Locate the cell with the specified text and output its [X, Y] center coordinate. 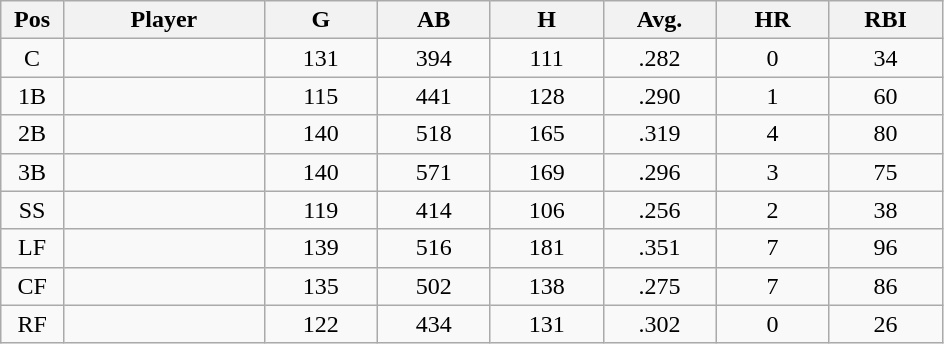
75 [886, 172]
.282 [660, 58]
80 [886, 134]
165 [546, 134]
516 [434, 248]
2 [772, 210]
571 [434, 172]
434 [434, 324]
RF [32, 324]
.351 [660, 248]
Avg. [660, 20]
AB [434, 20]
414 [434, 210]
169 [546, 172]
H [546, 20]
SS [32, 210]
1B [32, 96]
3B [32, 172]
RBI [886, 20]
38 [886, 210]
3 [772, 172]
138 [546, 286]
128 [546, 96]
4 [772, 134]
139 [320, 248]
86 [886, 286]
181 [546, 248]
518 [434, 134]
394 [434, 58]
C [32, 58]
.256 [660, 210]
2B [32, 134]
G [320, 20]
441 [434, 96]
119 [320, 210]
34 [886, 58]
96 [886, 248]
26 [886, 324]
115 [320, 96]
.319 [660, 134]
111 [546, 58]
60 [886, 96]
122 [320, 324]
106 [546, 210]
LF [32, 248]
.275 [660, 286]
HR [772, 20]
135 [320, 286]
.296 [660, 172]
502 [434, 286]
1 [772, 96]
Player [164, 20]
Pos [32, 20]
CF [32, 286]
.290 [660, 96]
.302 [660, 324]
